Determine the [X, Y] coordinate at the center of the cell enclosing the given text.  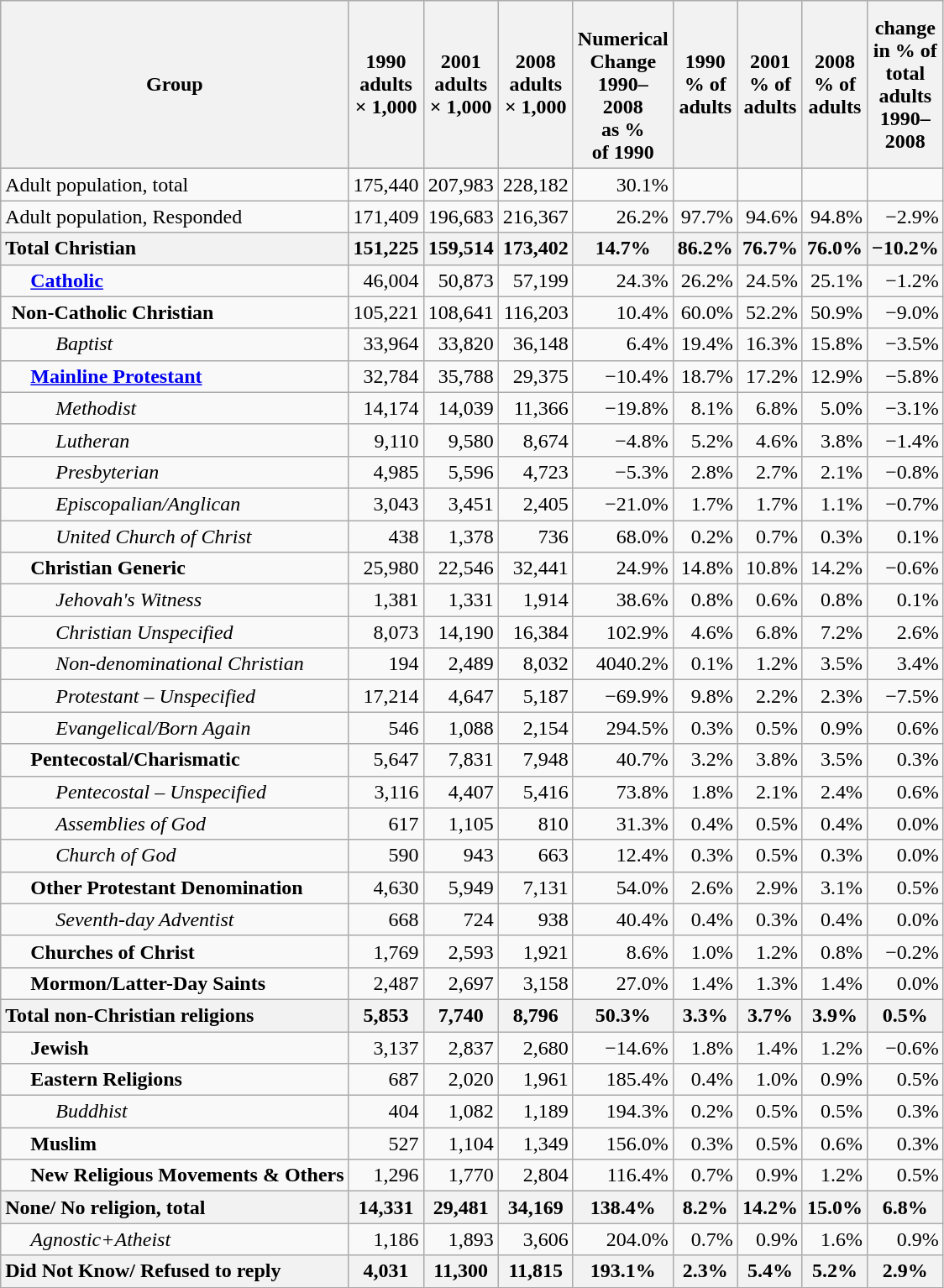
196,683 [460, 217]
2.2% [769, 696]
15.0% [835, 1207]
12.9% [835, 376]
Episcopalian/Anglican [175, 504]
−3.1% [905, 408]
8.2% [705, 1207]
−1.4% [905, 440]
3.2% [705, 760]
404 [386, 1112]
−7.5% [905, 696]
204.0% [623, 1239]
15.8% [835, 344]
Church of God [175, 856]
617 [386, 824]
17.2% [769, 376]
97.7% [705, 217]
Seventh-day Adventist [175, 919]
38.6% [623, 600]
50.3% [623, 1015]
29,481 [460, 1207]
105,221 [386, 312]
1,088 [460, 728]
5,416 [536, 792]
19.4% [705, 344]
1,914 [536, 600]
663 [536, 856]
4,031 [386, 1271]
228,182 [536, 185]
Evangelical/Born Again [175, 728]
22,546 [460, 568]
4,985 [386, 472]
6.4% [623, 344]
11,366 [536, 408]
−14.6% [623, 1047]
171,409 [386, 217]
3,137 [386, 1047]
3,116 [386, 792]
4,630 [386, 887]
18.7% [705, 376]
Adult population, total [175, 185]
14,331 [386, 1207]
1,349 [536, 1144]
11,300 [460, 1271]
5.4% [769, 1271]
1,296 [386, 1175]
2,837 [460, 1047]
2.4% [835, 792]
185.4% [623, 1080]
Buddhist [175, 1112]
3,606 [536, 1239]
1,189 [536, 1112]
−10.2% [905, 249]
3.7% [769, 1015]
−5.3% [623, 472]
2008% ofadults [835, 85]
35,788 [460, 376]
−0.7% [905, 504]
Lutheran [175, 440]
151,225 [386, 249]
Presbyterian [175, 472]
14,174 [386, 408]
30.1% [623, 185]
8,073 [386, 632]
−5.8% [905, 376]
8.1% [705, 408]
4040.2% [623, 664]
94.8% [835, 217]
194 [386, 664]
Christian Generic [175, 568]
4,723 [536, 472]
Jewish [175, 1047]
29,375 [536, 376]
159,514 [460, 249]
24.5% [769, 280]
3.3% [705, 1015]
NumericalChange1990–2008as %of 1990 [623, 85]
2,154 [536, 728]
Protestant – Unspecified [175, 696]
32,784 [386, 376]
1,331 [460, 600]
736 [536, 537]
5,596 [460, 472]
Muslim [175, 1144]
Non-Catholic Christian [175, 312]
57,199 [536, 280]
−0.2% [905, 951]
−21.0% [623, 504]
−19.8% [623, 408]
27.0% [623, 983]
3.9% [835, 1015]
2001% of adults [769, 85]
1,105 [460, 824]
36,148 [536, 344]
Total non-Christian religions [175, 1015]
194.3% [623, 1112]
5,647 [386, 760]
24.9% [623, 568]
193.1% [623, 1271]
40.4% [623, 919]
24.3% [623, 280]
5,853 [386, 1015]
Jehovah's Witness [175, 600]
−10.4% [623, 376]
1.1% [835, 504]
1,186 [386, 1239]
−1.2% [905, 280]
173,402 [536, 249]
943 [460, 856]
33,964 [386, 344]
−0.8% [905, 472]
Total Christian [175, 249]
3,043 [386, 504]
Group [175, 85]
294.5% [623, 728]
New Religious Movements & Others [175, 1175]
2,697 [460, 983]
68.0% [623, 537]
102.9% [623, 632]
Other Protestant Denomination [175, 887]
5,187 [536, 696]
Churches of Christ [175, 951]
1,770 [460, 1175]
8,032 [536, 664]
16,384 [536, 632]
724 [460, 919]
668 [386, 919]
1,378 [460, 537]
1,893 [460, 1239]
Eastern Religions [175, 1080]
−3.5% [905, 344]
8.6% [623, 951]
52.2% [769, 312]
2,680 [536, 1047]
54.0% [623, 887]
7.2% [835, 632]
8,674 [536, 440]
207,983 [460, 185]
2.7% [769, 472]
4,647 [460, 696]
116,203 [536, 312]
changein % oftotaladults1990–2008 [905, 85]
Catholic [175, 280]
687 [386, 1080]
938 [536, 919]
546 [386, 728]
25,980 [386, 568]
3.1% [835, 887]
United Church of Christ [175, 537]
2,593 [460, 951]
9.8% [705, 696]
1.3% [769, 983]
14,190 [460, 632]
5,949 [460, 887]
46,004 [386, 280]
Pentecostal/Charismatic [175, 760]
810 [536, 824]
14.8% [705, 568]
None/ No religion, total [175, 1207]
−9.0% [905, 312]
2,489 [460, 664]
34,169 [536, 1207]
8,796 [536, 1015]
−4.8% [623, 440]
9,110 [386, 440]
10.8% [769, 568]
33,820 [460, 344]
590 [386, 856]
1.6% [835, 1239]
11,815 [536, 1271]
1,961 [536, 1080]
−2.9% [905, 217]
60.0% [705, 312]
32,441 [536, 568]
1990adults× 1,000 [386, 85]
2.8% [705, 472]
216,367 [536, 217]
Did Not Know/ Refused to reply [175, 1271]
1,921 [536, 951]
2,804 [536, 1175]
73.8% [623, 792]
3,158 [536, 983]
10.4% [623, 312]
175,440 [386, 185]
2,020 [460, 1080]
7,131 [536, 887]
4,407 [460, 792]
2,405 [536, 504]
31.3% [623, 824]
7,831 [460, 760]
76.7% [769, 249]
1,082 [460, 1112]
17,214 [386, 696]
86.2% [705, 249]
50,873 [460, 280]
Pentecostal – Unspecified [175, 792]
40.7% [623, 760]
Mainline Protestant [175, 376]
Baptist [175, 344]
Agnostic+Atheist [175, 1239]
116.4% [623, 1175]
2001adults× 1,000 [460, 85]
1990% ofadults [705, 85]
438 [386, 537]
2008adults× 1,000 [536, 85]
14.7% [623, 249]
1,104 [460, 1144]
1,381 [386, 600]
Assemblies of God [175, 824]
Mormon/Latter-Day Saints [175, 983]
Methodist [175, 408]
Adult population, Responded [175, 217]
−69.9% [623, 696]
527 [386, 1144]
1,769 [386, 951]
25.1% [835, 280]
108,641 [460, 312]
156.0% [623, 1144]
94.6% [769, 217]
3,451 [460, 504]
16.3% [769, 344]
9,580 [460, 440]
2,487 [386, 983]
138.4% [623, 1207]
Non-denominational Christian [175, 664]
Christian Unspecified [175, 632]
76.0% [835, 249]
5.0% [835, 408]
7,948 [536, 760]
50.9% [835, 312]
12.4% [623, 856]
3.4% [905, 664]
14,039 [460, 408]
7,740 [460, 1015]
